Locate the cell with the specified text and output its [X, Y] center coordinate. 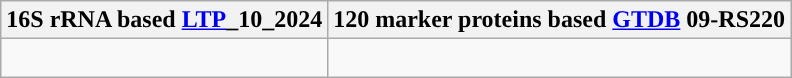
16S rRNA based LTP_10_2024 [164, 20]
120 marker proteins based GTDB 09-RS220 [560, 20]
